Determine the (X, Y) coordinate at the center of the cell enclosing the given text.  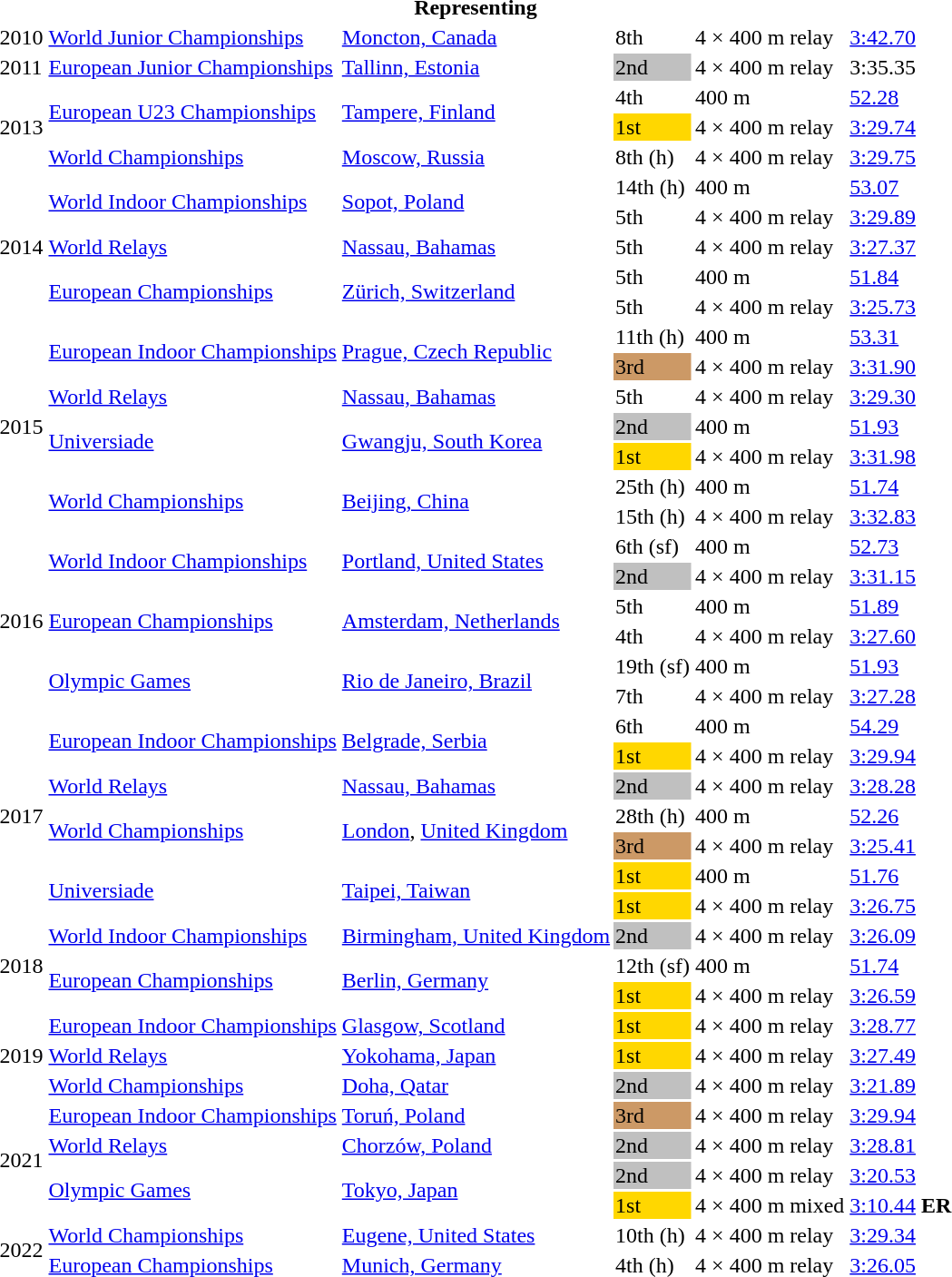
Taipei, Taiwan (476, 891)
25th (h) (653, 486)
Moncton, Canada (476, 37)
Sopot, Poland (476, 201)
Prague, Czech Republic (476, 352)
Belgrade, Serbia (476, 741)
Gwangju, South Korea (476, 441)
Berlin, Germany (476, 980)
7th (653, 696)
Chorzów, Poland (476, 1145)
Tampere, Finland (476, 113)
European Junior Championships (192, 67)
8th (h) (653, 157)
Moscow, Russia (476, 157)
European U23 Championships (192, 113)
Beijing, China (476, 501)
8th (653, 37)
Tallinn, Estonia (476, 67)
Birmingham, United Kingdom (476, 936)
Zürich, Switzerland (476, 292)
Rio de Janeiro, Brazil (476, 681)
Portland, United States (476, 561)
London, United Kingdom (476, 831)
Tokyo, Japan (476, 1191)
Doha, Qatar (476, 1085)
Yokohama, Japan (476, 1056)
15th (h) (653, 516)
19th (sf) (653, 666)
Toruń, Poland (476, 1115)
Amsterdam, Netherlands (476, 621)
6th (653, 726)
6th (sf) (653, 546)
12th (sf) (653, 966)
10th (h) (653, 1235)
28th (h) (653, 816)
4 × 400 m mixed (770, 1205)
Glasgow, Scotland (476, 1026)
11th (h) (653, 337)
14th (h) (653, 187)
World Junior Championships (192, 37)
Eugene, United States (476, 1235)
